Return (x, y) of the center of cell containing provided text 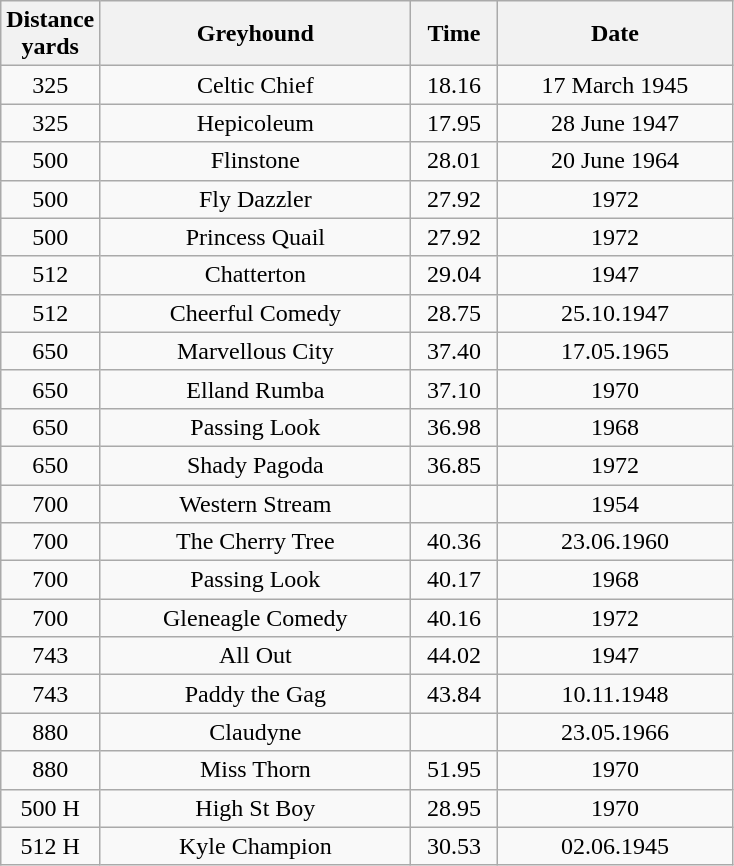
02.06.1945 (615, 846)
Greyhound (256, 34)
36.85 (454, 465)
28 June 1947 (615, 123)
Fly Dazzler (256, 199)
Shady Pagoda (256, 465)
Kyle Champion (256, 846)
Flinstone (256, 161)
Miss Thorn (256, 770)
30.53 (454, 846)
10.11.1948 (615, 694)
Cheerful Comedy (256, 313)
37.10 (454, 389)
28.01 (454, 161)
Princess Quail (256, 237)
17 March 1945 (615, 85)
Chatterton (256, 275)
40.16 (454, 618)
1954 (615, 503)
Western Stream (256, 503)
Celtic Chief (256, 85)
Marvellous City (256, 351)
36.98 (454, 427)
Distance yards (50, 34)
23.05.1966 (615, 732)
Paddy the Gag (256, 694)
37.40 (454, 351)
18.16 (454, 85)
Date (615, 34)
Elland Rumba (256, 389)
40.17 (454, 580)
23.06.1960 (615, 542)
500 H (50, 808)
Hepicoleum (256, 123)
Time (454, 34)
The Cherry Tree (256, 542)
28.75 (454, 313)
512 H (50, 846)
20 June 1964 (615, 161)
44.02 (454, 656)
17.95 (454, 123)
40.36 (454, 542)
43.84 (454, 694)
All Out (256, 656)
Claudyne (256, 732)
28.95 (454, 808)
51.95 (454, 770)
17.05.1965 (615, 351)
25.10.1947 (615, 313)
29.04 (454, 275)
Gleneagle Comedy (256, 618)
High St Boy (256, 808)
